Return the [X, Y] coordinate for the center point of the cell that contains the specified text.  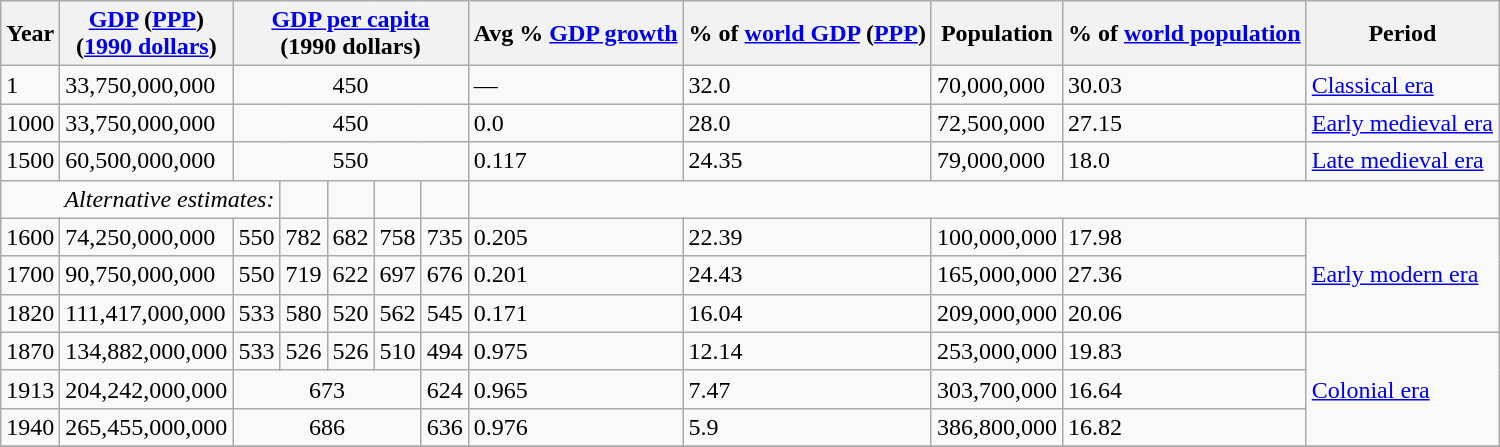
0.976 [576, 427]
90,750,000,000 [146, 275]
0.0 [576, 123]
Early modern era [1402, 275]
5.9 [807, 427]
624 [444, 389]
1600 [30, 237]
20.06 [1184, 313]
636 [444, 427]
Classical era [1402, 85]
% of world population [1184, 34]
545 [444, 313]
74,250,000,000 [146, 237]
Year [30, 34]
0.117 [576, 161]
782 [304, 237]
27.15 [1184, 123]
735 [444, 237]
510 [398, 351]
676 [444, 275]
24.35 [807, 161]
79,000,000 [996, 161]
32.0 [807, 85]
30.03 [1184, 85]
253,000,000 [996, 351]
1913 [30, 389]
562 [398, 313]
1000 [30, 123]
1500 [30, 161]
0.205 [576, 237]
697 [398, 275]
386,800,000 [996, 427]
673 [327, 389]
Avg % GDP growth [576, 34]
Late medieval era [1402, 161]
Colonial era [1402, 389]
27.36 [1184, 275]
Population [996, 34]
19.83 [1184, 351]
1 [30, 85]
1700 [30, 275]
24.43 [807, 275]
0.171 [576, 313]
72,500,000 [996, 123]
0.201 [576, 275]
209,000,000 [996, 313]
682 [350, 237]
758 [398, 237]
16.64 [1184, 389]
16.82 [1184, 427]
100,000,000 [996, 237]
70,000,000 [996, 85]
0.965 [576, 389]
— [576, 85]
204,242,000,000 [146, 389]
18.0 [1184, 161]
GDP per capita (1990 dollars) [350, 34]
Early medieval era [1402, 123]
494 [444, 351]
GDP (PPP) (1990 dollars) [146, 34]
60,500,000,000 [146, 161]
520 [350, 313]
134,882,000,000 [146, 351]
17.98 [1184, 237]
111,417,000,000 [146, 313]
265,455,000,000 [146, 427]
% of world GDP (PPP) [807, 34]
1820 [30, 313]
28.0 [807, 123]
686 [327, 427]
22.39 [807, 237]
719 [304, 275]
7.47 [807, 389]
303,700,000 [996, 389]
580 [304, 313]
12.14 [807, 351]
165,000,000 [996, 275]
0.975 [576, 351]
1940 [30, 427]
622 [350, 275]
Alternative estimates: [140, 199]
16.04 [807, 313]
1870 [30, 351]
Period [1402, 34]
